Determine the (x, y) coordinate at the center of the cell enclosing the given text.  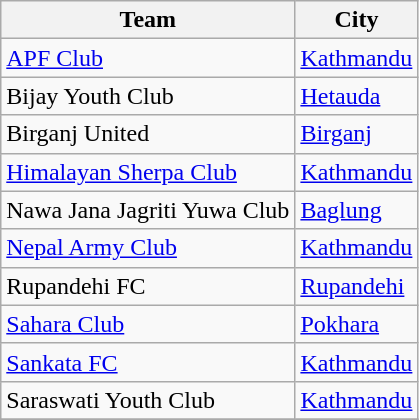
Birganj United (148, 134)
Rupandehi (356, 286)
Birganj (356, 134)
Saraswati Youth Club (148, 400)
Himalayan Sherpa Club (148, 172)
Bijay Youth Club (148, 96)
Sahara Club (148, 324)
Nepal Army Club (148, 248)
Sankata FC (148, 362)
Baglung (356, 210)
Hetauda (356, 96)
Nawa Jana Jagriti Yuwa Club (148, 210)
Pokhara (356, 324)
Rupandehi FC (148, 286)
APF Club (148, 58)
City (356, 20)
Team (148, 20)
